For the text-containing cell, return its midpoint in (x, y) coordinate format. 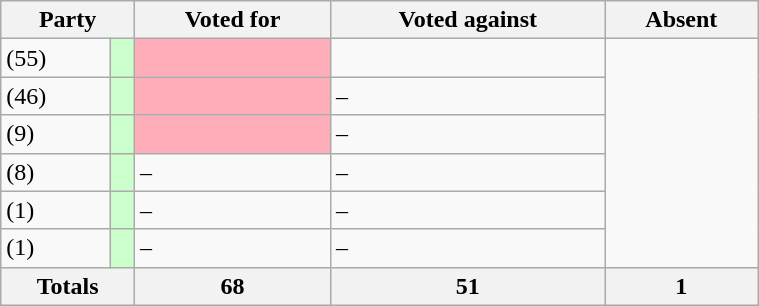
Absent (682, 20)
Totals (68, 286)
(8) (56, 172)
Voted for (232, 20)
Party (68, 20)
(55) (56, 58)
(9) (56, 134)
(46) (56, 96)
Voted against (468, 20)
51 (468, 286)
68 (232, 286)
1 (682, 286)
